Identify which cell holds the provided text, then report its (x, y) central coordinate. 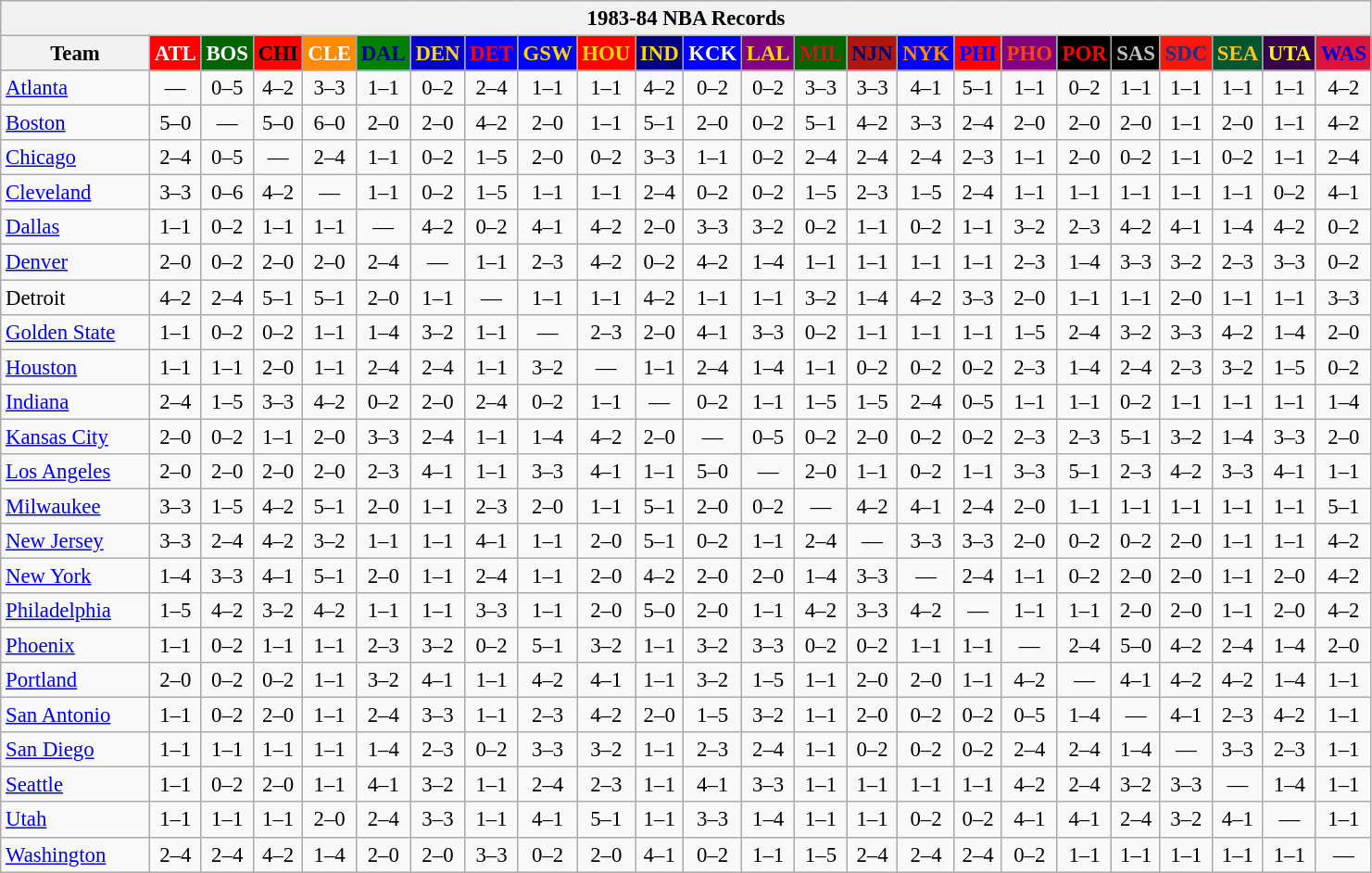
CLE (330, 54)
Utah (76, 820)
Boston (76, 123)
PHO (1029, 54)
POR (1084, 54)
HOU (606, 54)
0–6 (227, 193)
Golden State (76, 332)
Houston (76, 367)
DET (491, 54)
DAL (384, 54)
Dallas (76, 227)
Portland (76, 680)
NJN (873, 54)
GSW (548, 54)
Denver (76, 262)
Washington (76, 854)
Atlanta (76, 88)
DEN (437, 54)
Seattle (76, 785)
CHI (278, 54)
Indiana (76, 401)
1983-84 NBA Records (686, 19)
New York (76, 576)
KCK (713, 54)
Phoenix (76, 646)
SDC (1186, 54)
San Diego (76, 750)
Cleveland (76, 193)
WAS (1343, 54)
LAL (767, 54)
Los Angeles (76, 472)
6–0 (330, 123)
PHI (978, 54)
Chicago (76, 158)
Detroit (76, 297)
BOS (227, 54)
New Jersey (76, 541)
SEA (1238, 54)
San Antonio (76, 715)
MIL (821, 54)
NYK (926, 54)
Team (76, 54)
IND (660, 54)
SAS (1136, 54)
Milwaukee (76, 506)
Kansas City (76, 436)
UTA (1290, 54)
Philadelphia (76, 611)
ATL (175, 54)
